Search for the cell housing the specified text and yield its [X, Y] center coordinate. 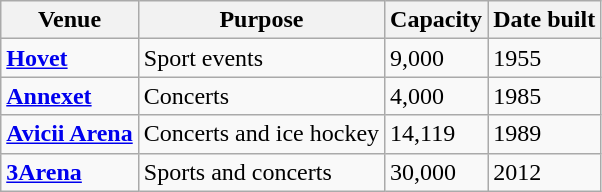
Hovet [70, 58]
9,000 [436, 58]
Sports and concerts [261, 172]
Capacity [436, 20]
4,000 [436, 96]
3Arena [70, 172]
Avicii Arena [70, 134]
2012 [544, 172]
Date built [544, 20]
30,000 [436, 172]
1955 [544, 58]
1989 [544, 134]
Sport events [261, 58]
1985 [544, 96]
14,119 [436, 134]
Annexet [70, 96]
Concerts [261, 96]
Venue [70, 20]
Concerts and ice hockey [261, 134]
Purpose [261, 20]
